Provide the (x, y) coordinate of the cell's center where the given text is located.  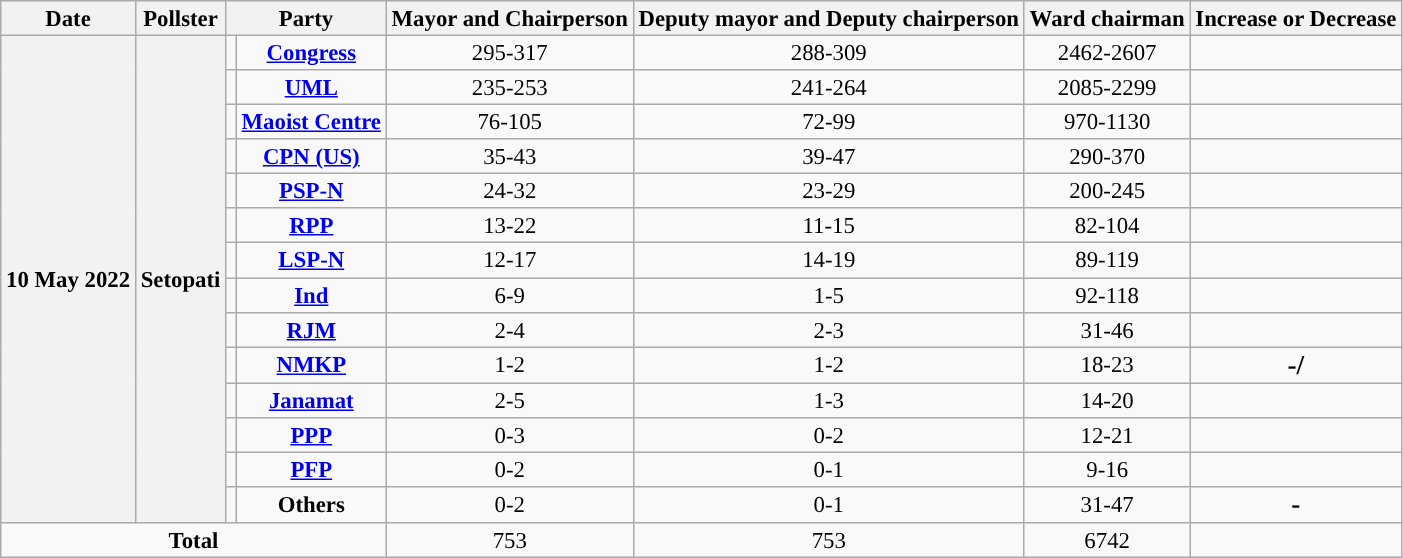
RPP (311, 226)
Increase or Decrease (1296, 18)
31-47 (1107, 505)
76-105 (510, 122)
92-118 (1107, 296)
Others (311, 505)
18-23 (1107, 365)
-/ (1296, 365)
10 May 2022 (68, 280)
Date (68, 18)
14-20 (1107, 400)
1-5 (828, 296)
2085-2299 (1107, 88)
2-3 (828, 330)
Ind (311, 296)
Total (194, 540)
235-253 (510, 88)
72-99 (828, 122)
0-3 (510, 436)
Deputy mayor and Deputy chairperson (828, 18)
Janamat (311, 400)
23-29 (828, 192)
288-309 (828, 54)
970-1130 (1107, 122)
31-46 (1107, 330)
1-3 (828, 400)
LSP-N (311, 260)
39-47 (828, 156)
9-16 (1107, 470)
241-264 (828, 88)
UML (311, 88)
24-32 (510, 192)
PSP-N (311, 192)
Maoist Centre (311, 122)
12-21 (1107, 436)
2-4 (510, 330)
11-15 (828, 226)
35-43 (510, 156)
Party (306, 18)
82-104 (1107, 226)
Mayor and Chairperson (510, 18)
2462-2607 (1107, 54)
PFP (311, 470)
- (1296, 505)
Ward chairman (1107, 18)
PPP (311, 436)
Setopati (180, 280)
RJM (311, 330)
14-19 (828, 260)
89-119 (1107, 260)
Pollster (180, 18)
13-22 (510, 226)
12-17 (510, 260)
Congress (311, 54)
6-9 (510, 296)
290-370 (1107, 156)
CPN (US) (311, 156)
NMKP (311, 365)
6742 (1107, 540)
295-317 (510, 54)
200-245 (1107, 192)
2-5 (510, 400)
